Locate the cell with the specified text and output its [x, y] center coordinate. 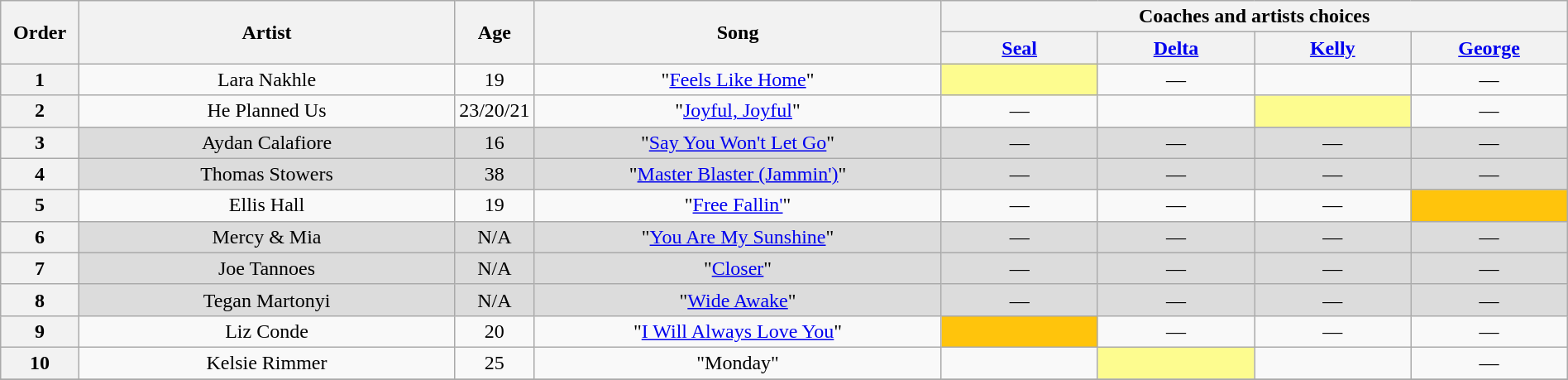
"Joyful, Joyful" [738, 111]
20 [495, 331]
"Wide Awake" [738, 300]
38 [495, 174]
"I Will Always Love You" [738, 331]
Artist [266, 32]
8 [40, 300]
9 [40, 331]
Age [495, 32]
Ellis Hall [266, 205]
2 [40, 111]
George [1489, 48]
16 [495, 142]
Coaches and artists choices [1254, 17]
Aydan Calafiore [266, 142]
Seal [1019, 48]
10 [40, 363]
4 [40, 174]
"Monday" [738, 363]
Kelly [1333, 48]
Lara Nakhle [266, 79]
Delta [1176, 48]
Mercy & Mia [266, 237]
Song [738, 32]
Order [40, 32]
"Free Fallin'" [738, 205]
Tegan Martonyi [266, 300]
7 [40, 268]
"Say You Won't Let Go" [738, 142]
1 [40, 79]
"Closer" [738, 268]
5 [40, 205]
Joe Tannoes [266, 268]
Thomas Stowers [266, 174]
3 [40, 142]
23/20/21 [495, 111]
Kelsie Rimmer [266, 363]
Liz Conde [266, 331]
"Master Blaster (Jammin')" [738, 174]
6 [40, 237]
"Feels Like Home" [738, 79]
He Planned Us [266, 111]
"You Are My Sunshine" [738, 237]
25 [495, 363]
